Determine the [X, Y] coordinate at the center of the cell enclosing the given text.  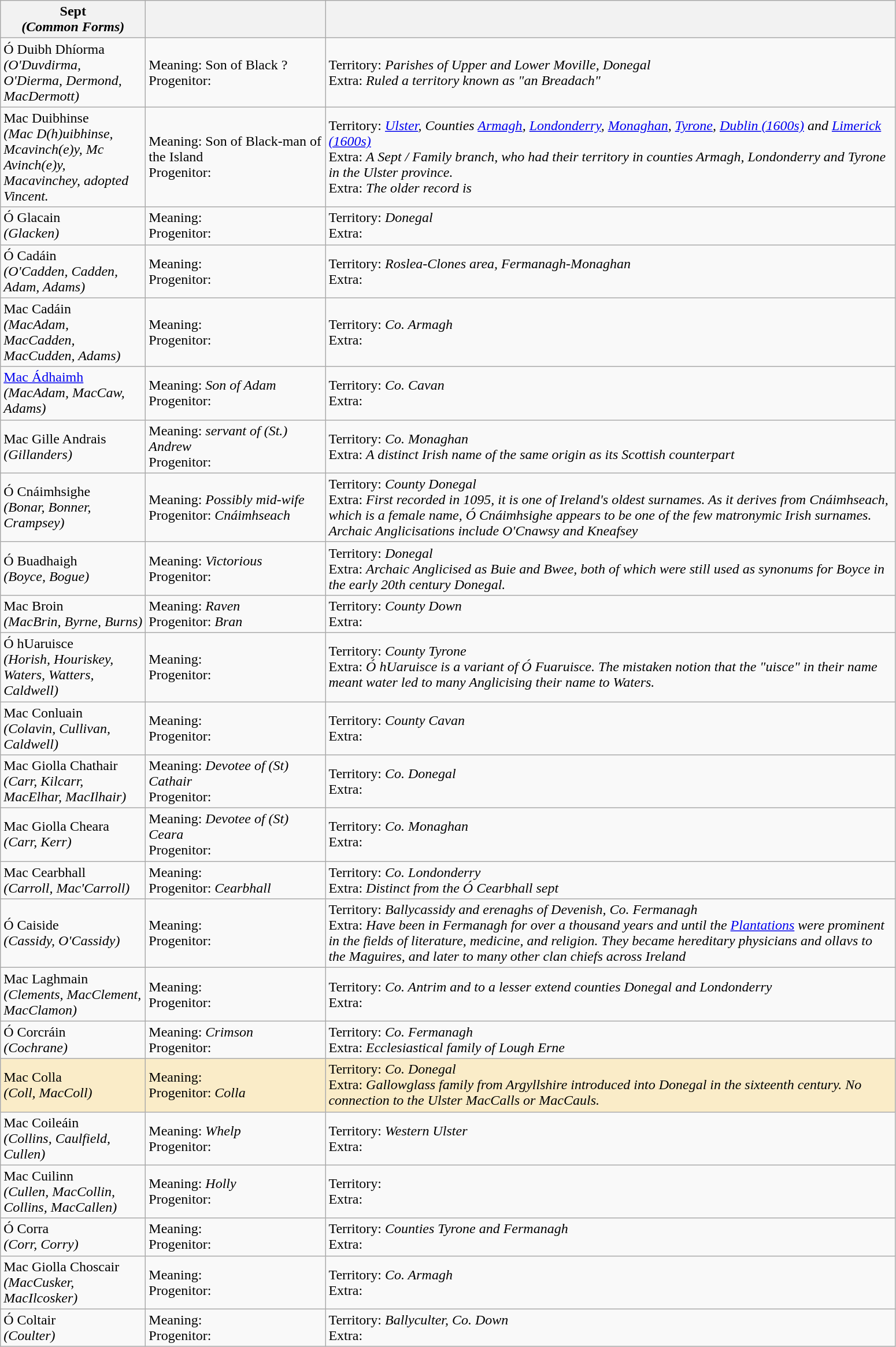
Sept(Common Forms) [73, 20]
Territory: Parishes of Upper and Lower Moville, DonegalExtra: Ruled a territory known as "an Breadach" [610, 73]
Territory: Roslea-Clones area, Fermanagh-MonaghanExtra: [610, 271]
Ó Coltair(Coulter) [73, 1327]
Meaning: VictoriousProgenitor: [236, 568]
Mac Conluain(Colavin, Cullivan, Caldwell) [73, 728]
Ó Corcráin(Cochrane) [73, 1039]
Meaning: WhelpProgenitor: [236, 1138]
Meaning:Progenitor: Colla [236, 1085]
Territory: Co. CavanExtra: [610, 393]
Ó Cadáin(O'Cadden, Cadden, Adam, Adams) [73, 271]
Meaning: Possibly mid-wifeProgenitor: Cnáimhseach [236, 508]
Meaning: Devotee of (St) CearaProgenitor: [236, 835]
Ó Caiside(Cassidy, O'Cassidy) [73, 933]
Mac Gille Andrais(Gillanders) [73, 446]
Ó Corra(Corr, Corry) [73, 1237]
Mac Colla(Coll, MacColl) [73, 1085]
Ó Cnáimhsighe(Bonar, Bonner, Crampsey) [73, 508]
Meaning: HollyProgenitor: [236, 1191]
Meaning: Son of Black ?Progenitor: [236, 73]
Ó hUaruisce(Horish, Houriskey, Waters, Watters, Caldwell) [73, 667]
Mac Laghmain(Clements, MacClement, MacClamon) [73, 994]
Territory: County DownExtra: [610, 614]
Territory: Co. DonegalExtra: [610, 782]
Mac Cadáin(MacAdam, MacCadden, MacCudden, Adams) [73, 332]
Ó Glacain(Glacken) [73, 225]
Meaning:Progenitor: Cearbhall [236, 880]
Mac Giolla Cheara(Carr, Kerr) [73, 835]
Meaning: RavenProgenitor: Bran [236, 614]
Territory: County CavanExtra: [610, 728]
Territory: Co. MonaghanExtra: A distinct Irish name of the same origin as its Scottish counterpart [610, 446]
Territory: DonegalExtra: Archaic Anglicised as Buie and Bwee, both of which were still used as synonums for Boyce in the early 20th century Donegal. [610, 568]
Mac Broin(MacBrin, Byrne, Burns) [73, 614]
Territory: Extra: [610, 1191]
Mac Cuilinn(Cullen, MacCollin, Collins, MacCallen) [73, 1191]
Territory: Co. MonaghanExtra: [610, 835]
Mac Giolla Chathair(Carr, Kilcarr, MacElhar, MacIlhair) [73, 782]
Mac Cearbhall(Carroll, Mac'Carroll) [73, 880]
Territory: Counties Tyrone and FermanaghExtra: [610, 1237]
Territory: Co. Antrim and to a lesser extend counties Donegal and LondonderryExtra: [610, 994]
Mac Coileáin(Collins, Caulfield, Cullen) [73, 1138]
Territory: Co. LondonderryExtra: Distinct from the Ó Cearbhall sept [610, 880]
Mac Duibhinse(Mac D(h)uibhinse, Mcavinch(e)y, Mc Avinch(e)y, Macavinchey, adopted Vincent. [73, 157]
Ó Buadhaigh(Boyce, Bogue) [73, 568]
Meaning: Devotee of (St) CathairProgenitor: [236, 782]
Mac Giolla Choscair(MacCusker, MacIlcosker) [73, 1282]
Territory: DonegalExtra: [610, 225]
Meaning: Son of Black-man of the IslandProgenitor: [236, 157]
Territory: Western UlsterExtra: [610, 1138]
Meaning: servant of (St.) AndrewProgenitor: [236, 446]
Mac Ádhaimh(MacAdam, MacCaw, Adams) [73, 393]
Meaning: CrimsonProgenitor: [236, 1039]
Territory: Co. FermanaghExtra: Ecclesiastical family of Lough Erne [610, 1039]
Ó Duibh Dhíorma(O'Duvdirma, O'Dierma, Dermond, MacDermott) [73, 73]
Meaning: Son of AdamProgenitor: [236, 393]
Territory: Ballyculter, Co. DownExtra: [610, 1327]
